Determine the (x, y) coordinate at the center of the cell enclosing the given text.  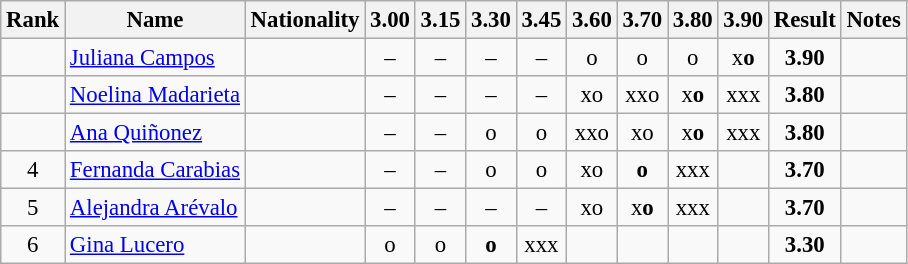
3.00 (390, 20)
Notes (874, 20)
Noelina Madarieta (156, 95)
Juliana Campos (156, 58)
3.45 (541, 20)
Gina Lucero (156, 245)
Rank (33, 20)
4 (33, 170)
6 (33, 245)
Name (156, 20)
Alejandra Arévalo (156, 208)
3.60 (592, 20)
Fernanda Carabias (156, 170)
Result (804, 20)
3.15 (440, 20)
Ana Quiñonez (156, 133)
Nationality (304, 20)
5 (33, 208)
